Output the (x, y) coordinate of the center of the cell containing the given text.  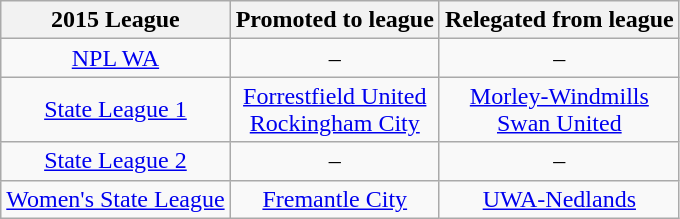
Fremantle City (334, 199)
UWA-Nedlands (559, 199)
State League 2 (116, 161)
2015 League (116, 20)
Relegated from league (559, 20)
Women's State League (116, 199)
Forrestfield UnitedRockingham City (334, 110)
State League 1 (116, 110)
Promoted to league (334, 20)
NPL WA (116, 58)
Morley-WindmillsSwan United (559, 110)
